Locate the cell with the specified text and output its (X, Y) center coordinate. 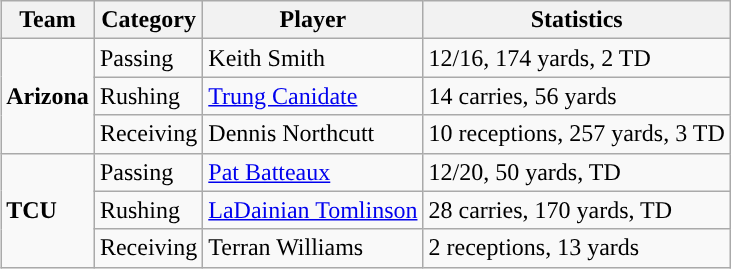
Trung Canidate (313, 96)
12/20, 50 yards, TD (576, 172)
Keith Smith (313, 58)
Terran Williams (313, 248)
Dennis Northcutt (313, 134)
12/16, 174 yards, 2 TD (576, 58)
Pat Batteaux (313, 172)
Statistics (576, 20)
Arizona (48, 96)
Category (148, 20)
14 carries, 56 yards (576, 96)
Player (313, 20)
TCU (48, 210)
2 receptions, 13 yards (576, 248)
Team (48, 20)
28 carries, 170 yards, TD (576, 210)
LaDainian Tomlinson (313, 210)
10 receptions, 257 yards, 3 TD (576, 134)
